Extract the (x, y) coordinate from the center of the cell holding the provided text.  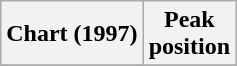
Chart (1997) (72, 34)
Peakposition (189, 34)
